Find where the given text appears and provide that cell's center as [x, y] coordinate. 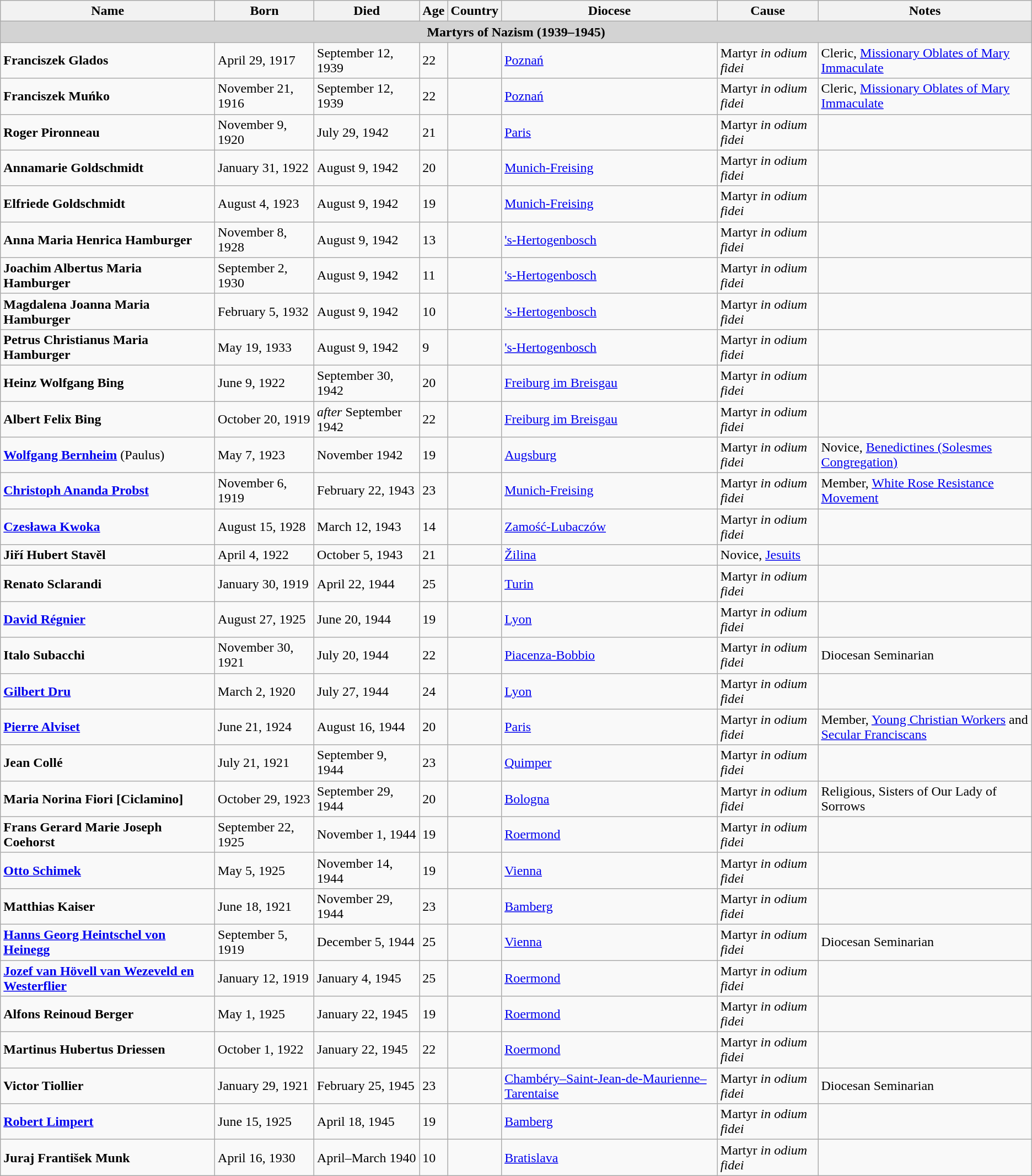
Zamość-Lubaczów [610, 527]
Joachim Albertus Maria Hamburger [108, 276]
Notes [925, 11]
January 12, 1919 [265, 978]
November 9, 1920 [265, 132]
May 5, 1925 [265, 870]
February 25, 1945 [367, 1086]
February 5, 1932 [265, 311]
Elfriede Goldschmidt [108, 204]
David Régnier [108, 620]
Renato Sclarandi [108, 583]
Died [367, 11]
September 9, 1944 [367, 763]
December 5, 1944 [367, 942]
Franciszek Muńko [108, 96]
Cause [767, 11]
Czesława Kwoka [108, 527]
September 5, 1919 [265, 942]
Age [433, 11]
June 9, 1922 [265, 383]
September 2, 1930 [265, 276]
Piacenza-Bobbio [610, 655]
April 4, 1922 [265, 555]
Quimper [610, 763]
Novice, Jesuits [767, 555]
June 20, 1944 [367, 620]
October 29, 1923 [265, 798]
August 27, 1925 [265, 620]
Matthias Kaiser [108, 906]
Heinz Wolfgang Bing [108, 383]
November 29, 1944 [367, 906]
January 4, 1945 [367, 978]
October 1, 1922 [265, 1050]
May 19, 1933 [265, 347]
Name [108, 11]
September 29, 1944 [367, 798]
Martinus Hubertus Driessen [108, 1050]
November 14, 1944 [367, 870]
Robert Limpert [108, 1121]
Annamarie Goldschmidt [108, 168]
March 2, 1920 [265, 691]
Italo Subacchi [108, 655]
Augsburg [610, 455]
11 [433, 276]
March 12, 1943 [367, 527]
Jozef van Hövell van Wezeveld en Westerflier [108, 978]
June 15, 1925 [265, 1121]
November 1942 [367, 455]
January 29, 1921 [265, 1086]
Turin [610, 583]
October 20, 1919 [265, 419]
July 29, 1942 [367, 132]
Country [475, 11]
Albert Felix Bing [108, 419]
April 29, 1917 [265, 61]
April–March 1940 [367, 1158]
November 30, 1921 [265, 655]
May 1, 1925 [265, 1014]
Diocese [610, 11]
Christoph Ananda Probst [108, 491]
August 15, 1928 [265, 527]
Franciszek Glados [108, 61]
June 21, 1924 [265, 727]
Roger Pironneau [108, 132]
Born [265, 11]
Wolfgang Bernheim (Paulus) [108, 455]
Žilina [610, 555]
January 31, 1922 [265, 168]
Maria Norina Fiori [Ciclamino] [108, 798]
Gilbert Dru [108, 691]
Religious, Sisters of Our Lady of Sorrows [925, 798]
Otto Schimek [108, 870]
Victor Tiollier [108, 1086]
Jean Collé [108, 763]
April 16, 1930 [265, 1158]
July 20, 1944 [367, 655]
Magdalena Joanna Maria Hamburger [108, 311]
Martyrs of Nazism (1939–1945) [516, 32]
April 18, 1945 [367, 1121]
13 [433, 239]
Member, White Rose Resistance Movement [925, 491]
November 6, 1919 [265, 491]
Hanns Georg Heintschel von Heinegg [108, 942]
September 22, 1925 [265, 835]
Bratislava [610, 1158]
Member, Young Christian Workers and Secular Franciscans [925, 727]
November 1, 1944 [367, 835]
Novice, Benedictines (Solesmes Congregation) [925, 455]
Chambéry–Saint-Jean-de-Maurienne–Tarentaise [610, 1086]
Bologna [610, 798]
October 5, 1943 [367, 555]
9 [433, 347]
November 8, 1928 [265, 239]
May 7, 1923 [265, 455]
Jiří Hubert Stavěl [108, 555]
Alfons Reinoud Berger [108, 1014]
14 [433, 527]
July 21, 1921 [265, 763]
Juraj František Munk [108, 1158]
February 22, 1943 [367, 491]
Pierre Alviset [108, 727]
August 16, 1944 [367, 727]
24 [433, 691]
Frans Gerard Marie Joseph Coehorst [108, 835]
November 21, 1916 [265, 96]
after September 1942 [367, 419]
January 30, 1919 [265, 583]
June 18, 1921 [265, 906]
Anna Maria Henrica Hamburger [108, 239]
September 30, 1942 [367, 383]
August 4, 1923 [265, 204]
April 22, 1944 [367, 583]
Petrus Christianus Maria Hamburger [108, 347]
July 27, 1944 [367, 691]
